From the cell containing the given text, extract its center point as [x, y] coordinate. 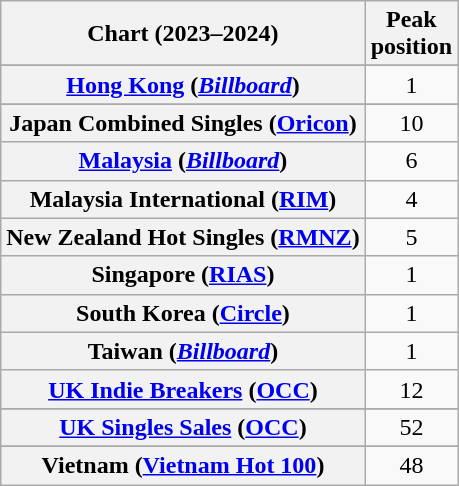
12 [411, 389]
New Zealand Hot Singles (RMNZ) [183, 237]
48 [411, 465]
52 [411, 427]
Malaysia International (RIM) [183, 199]
10 [411, 123]
Hong Kong (Billboard) [183, 85]
Taiwan (Billboard) [183, 351]
6 [411, 161]
Chart (2023–2024) [183, 34]
5 [411, 237]
Peakposition [411, 34]
Vietnam (Vietnam Hot 100) [183, 465]
Malaysia (Billboard) [183, 161]
UK Singles Sales (OCC) [183, 427]
Singapore (RIAS) [183, 275]
South Korea (Circle) [183, 313]
4 [411, 199]
Japan Combined Singles (Oricon) [183, 123]
UK Indie Breakers (OCC) [183, 389]
